Pinpoint the cell where the given text exists, returning its (X, Y) midpoint coordinate. 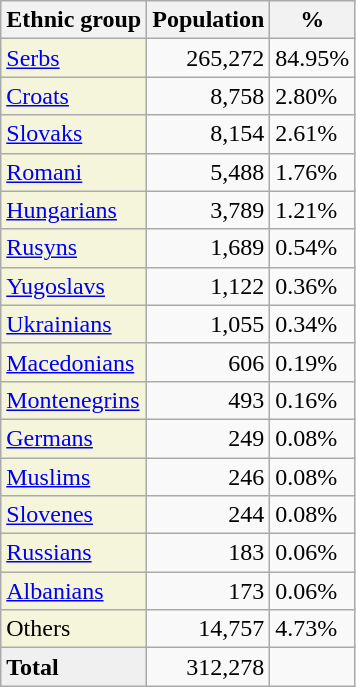
0.34% (312, 324)
Russians (74, 553)
493 (208, 400)
Total (74, 667)
Slovaks (74, 134)
Romani (74, 172)
Serbs (74, 58)
Population (208, 20)
2.61% (312, 134)
Ukrainians (74, 324)
246 (208, 477)
8,154 (208, 134)
1,689 (208, 248)
3,789 (208, 210)
1.76% (312, 172)
0.54% (312, 248)
4.73% (312, 629)
183 (208, 553)
Croats (74, 96)
Montenegrins (74, 400)
84.95% (312, 58)
Albanians (74, 591)
244 (208, 515)
1,055 (208, 324)
0.36% (312, 286)
Muslims (74, 477)
Ethnic group (74, 20)
5,488 (208, 172)
2.80% (312, 96)
1.21% (312, 210)
606 (208, 362)
173 (208, 591)
0.19% (312, 362)
Germans (74, 438)
Hungarians (74, 210)
Others (74, 629)
1,122 (208, 286)
Macedonians (74, 362)
0.16% (312, 400)
8,758 (208, 96)
Yugoslavs (74, 286)
14,757 (208, 629)
312,278 (208, 667)
265,272 (208, 58)
Rusyns (74, 248)
249 (208, 438)
% (312, 20)
Slovenes (74, 515)
